Output the (X, Y) coordinate of the center of the cell containing the given text.  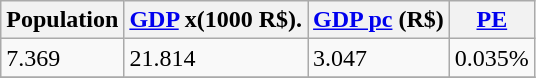
PE (492, 20)
3.047 (379, 58)
21.814 (216, 58)
Population (62, 20)
7.369 (62, 58)
GDP x(1000 R$). (216, 20)
0.035% (492, 58)
GDP pc (R$) (379, 20)
